Provide the (X, Y) coordinate of the cell's center where the given text is located.  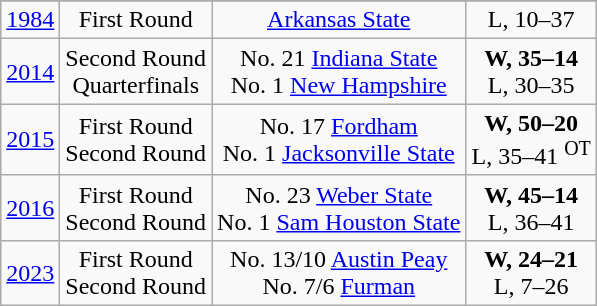
W, 50–20L, 35–41 OT (531, 140)
No. 23 Weber StateNo. 1 Sam Houston State (339, 208)
First Round (136, 20)
Second RoundQuarterfinals (136, 72)
2015 (30, 140)
W, 45–14L, 36–41 (531, 208)
L, 10–37 (531, 20)
Arkansas State (339, 20)
No. 17 FordhamNo. 1 Jacksonville State (339, 140)
2014 (30, 72)
1984 (30, 20)
2016 (30, 208)
2023 (30, 272)
No. 13/10 Austin PeayNo. 7/6 Furman (339, 272)
W, 24–21L, 7–26 (531, 272)
No. 21 Indiana StateNo. 1 New Hampshire (339, 72)
W, 35–14L, 30–35 (531, 72)
